Capture the cell that displays the provided text and extract its (x, y) central coordinate. 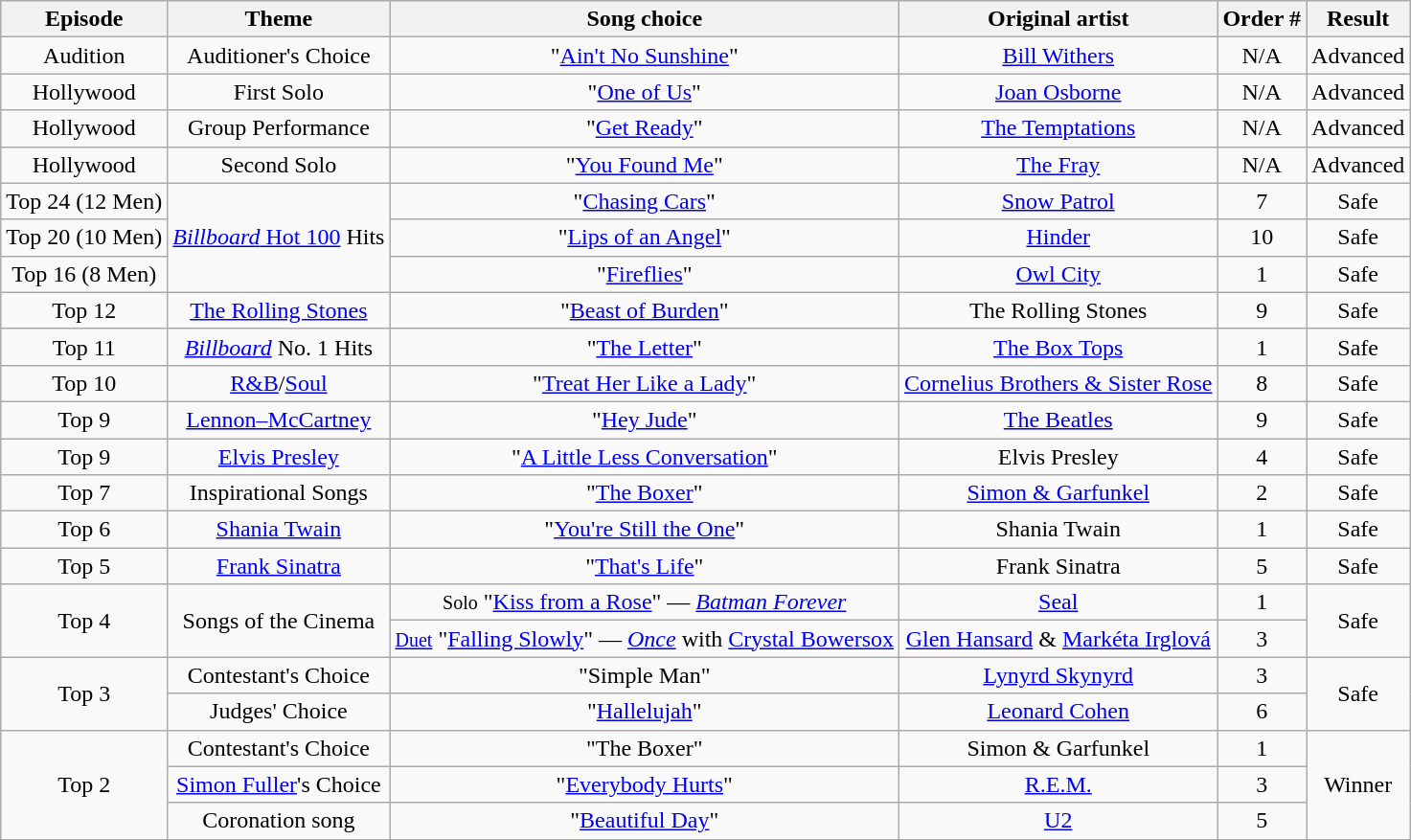
Owl City (1058, 274)
Second Solo (279, 165)
8 (1263, 383)
Top 20 (10 Men) (84, 238)
"Treat Her Like a Lady" (645, 383)
"Get Ready" (645, 128)
Song choice (645, 19)
The Beatles (1058, 420)
U2 (1058, 821)
Original artist (1058, 19)
4 (1263, 457)
Theme (279, 19)
Group Performance (279, 128)
Seal (1058, 602)
2 (1263, 493)
Auditioner's Choice (279, 56)
"Fireflies" (645, 274)
The Box Tops (1058, 347)
"A Little Less Conversation" (645, 457)
First Solo (279, 92)
Lynyrd Skynyrd (1058, 675)
"The Letter" (645, 347)
Top 3 (84, 693)
Billboard Hot 100 Hits (279, 238)
Winner (1358, 784)
Order # (1263, 19)
Glen Hansard & Markéta Irglová (1058, 639)
Top 24 (12 Men) (84, 201)
10 (1263, 238)
"Chasing Cars" (645, 201)
"You're Still the One" (645, 530)
Audition (84, 56)
Top 11 (84, 347)
Duet "Falling Slowly" — Once with Crystal Bowersox (645, 639)
R&B/Soul (279, 383)
"Hallelujah" (645, 712)
Bill Withers (1058, 56)
Episode (84, 19)
Top 2 (84, 784)
"One of Us" (645, 92)
"You Found Me" (645, 165)
Billboard No. 1 Hits (279, 347)
7 (1263, 201)
Snow Patrol (1058, 201)
Top 7 (84, 493)
Joan Osborne (1058, 92)
"Simple Man" (645, 675)
"Hey Jude" (645, 420)
Top 6 (84, 530)
Result (1358, 19)
Songs of the Cinema (279, 621)
Simon Fuller's Choice (279, 784)
Top 10 (84, 383)
The Temptations (1058, 128)
The Fray (1058, 165)
Solo "Kiss from a Rose" — Batman Forever (645, 602)
"Ain't No Sunshine" (645, 56)
Leonard Cohen (1058, 712)
Lennon–McCartney (279, 420)
Top 12 (84, 310)
"Everybody Hurts" (645, 784)
6 (1263, 712)
Hinder (1058, 238)
"Beautiful Day" (645, 821)
R.E.M. (1058, 784)
Judges' Choice (279, 712)
Cornelius Brothers & Sister Rose (1058, 383)
Top 4 (84, 621)
Coronation song (279, 821)
Top 5 (84, 566)
Inspirational Songs (279, 493)
"Lips of an Angel" (645, 238)
"That's Life" (645, 566)
"Beast of Burden" (645, 310)
Top 16 (8 Men) (84, 274)
